From the cell containing the given text, extract its center point as [X, Y] coordinate. 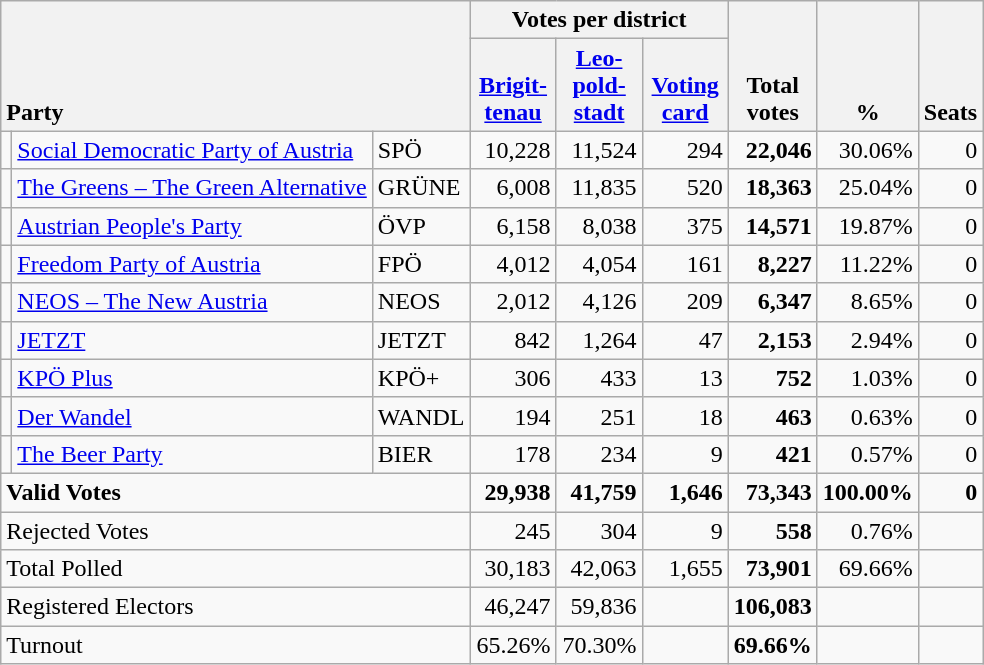
Seats [950, 66]
Rejected Votes [236, 531]
14,571 [772, 226]
The Greens – The Green Alternative [192, 188]
463 [772, 416]
Party [236, 66]
WANDL [421, 416]
NEOS – The New Austria [192, 302]
209 [685, 302]
161 [685, 264]
1.03% [868, 378]
421 [772, 454]
NEOS [421, 302]
Votingcard [685, 85]
The Beer Party [192, 454]
6,008 [513, 188]
Registered Electors [236, 607]
2,153 [772, 340]
294 [685, 150]
194 [513, 416]
FPÖ [421, 264]
25.04% [868, 188]
8,227 [772, 264]
Social Democratic Party of Austria [192, 150]
Total Polled [236, 569]
Der Wandel [192, 416]
8,038 [599, 226]
65.26% [513, 645]
30.06% [868, 150]
0.57% [868, 454]
18 [685, 416]
47 [685, 340]
251 [599, 416]
2,012 [513, 302]
11,835 [599, 188]
19.87% [868, 226]
752 [772, 378]
4,054 [599, 264]
% [868, 66]
11.22% [868, 264]
Totalvotes [772, 66]
GRÜNE [421, 188]
558 [772, 531]
234 [599, 454]
13 [685, 378]
SPÖ [421, 150]
42,063 [599, 569]
59,836 [599, 607]
KPÖ+ [421, 378]
304 [599, 531]
0.63% [868, 416]
22,046 [772, 150]
178 [513, 454]
Votes per district [599, 20]
520 [685, 188]
4,012 [513, 264]
73,901 [772, 569]
73,343 [772, 492]
2.94% [868, 340]
46,247 [513, 607]
10,228 [513, 150]
KPÖ Plus [192, 378]
6,347 [772, 302]
4,126 [599, 302]
Austrian People's Party [192, 226]
306 [513, 378]
29,938 [513, 492]
BIER [421, 454]
Freedom Party of Austria [192, 264]
11,524 [599, 150]
Brigit-tenau [513, 85]
106,083 [772, 607]
18,363 [772, 188]
1,646 [685, 492]
Leo-pold-stadt [599, 85]
6,158 [513, 226]
8.65% [868, 302]
Valid Votes [236, 492]
70.30% [599, 645]
30,183 [513, 569]
433 [599, 378]
1,264 [599, 340]
Turnout [236, 645]
375 [685, 226]
100.00% [868, 492]
0.76% [868, 531]
41,759 [599, 492]
ÖVP [421, 226]
842 [513, 340]
245 [513, 531]
1,655 [685, 569]
